From the cell containing the given text, extract its center point as (x, y) coordinate. 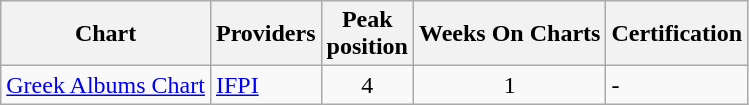
1 (509, 85)
Certification (677, 34)
Chart (106, 34)
Providers (266, 34)
Peakposition (367, 34)
Weeks On Charts (509, 34)
4 (367, 85)
IFPI (266, 85)
- (677, 85)
Greek Albums Chart (106, 85)
